Detect which cell encompasses the target text, then output its (x, y) center coordinate. 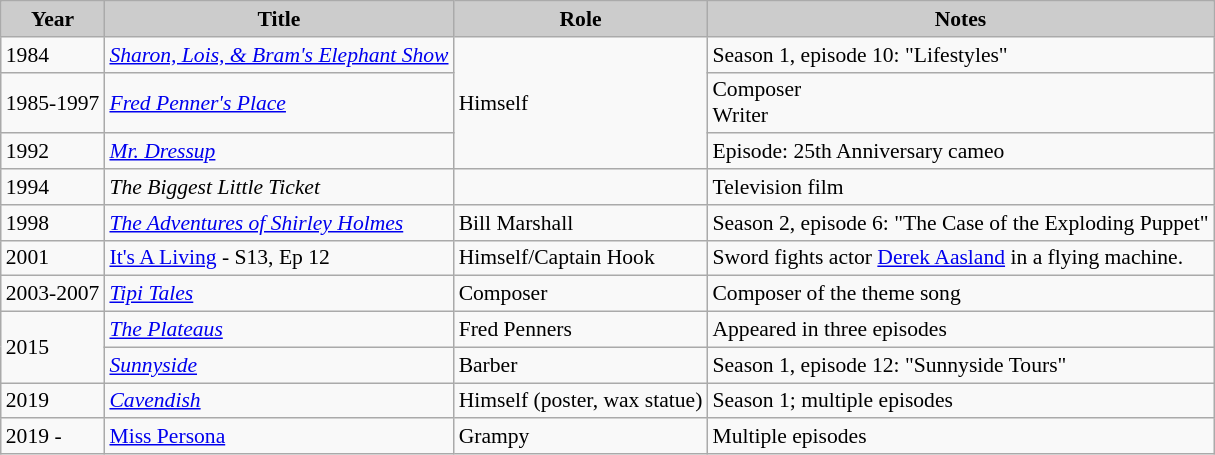
2015 (53, 348)
Title (278, 19)
Cavendish (278, 401)
Miss Persona (278, 437)
Year (53, 19)
Role (581, 19)
Bill Marshall (581, 223)
1985-1997 (53, 102)
2019 (53, 401)
2019 - (53, 437)
Grampy (581, 437)
Fred Penners (581, 330)
1994 (53, 187)
Himself/Captain Hook (581, 258)
Notes (960, 19)
Sunnyside (278, 365)
It's A Living - S13, Ep 12 (278, 258)
1992 (53, 152)
Season 2, episode 6: "The Case of the Exploding Puppet" (960, 223)
Television film (960, 187)
Mr. Dressup (278, 152)
The Plateaus (278, 330)
Sword fights actor Derek Aasland in a flying machine. (960, 258)
The Adventures of Shirley Holmes (278, 223)
2001 (53, 258)
Multiple episodes (960, 437)
1984 (53, 55)
ComposerWriter (960, 102)
Season 1; multiple episodes (960, 401)
Himself (poster, wax statue) (581, 401)
Tipi Tales (278, 294)
Episode: 25th Anniversary cameo (960, 152)
Appeared in three episodes (960, 330)
Himself (581, 103)
Composer of the theme song (960, 294)
Season 1, episode 12: "Sunnyside Tours" (960, 365)
2003-2007 (53, 294)
Season 1, episode 10: "Lifestyles" (960, 55)
1998 (53, 223)
Sharon, Lois, & Bram's Elephant Show (278, 55)
Fred Penner's Place (278, 102)
Composer (581, 294)
Barber (581, 365)
The Biggest Little Ticket (278, 187)
